Return the [x, y] coordinate for the center point of the cell that contains the specified text.  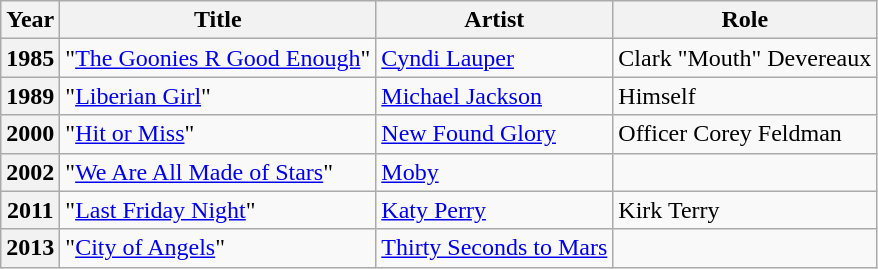
"Liberian Girl" [218, 96]
"We Are All Made of Stars" [218, 172]
Kirk Terry [745, 210]
2000 [30, 134]
Officer Corey Feldman [745, 134]
Title [218, 20]
2011 [30, 210]
Moby [494, 172]
"The Goonies R Good Enough" [218, 58]
Cyndi Lauper [494, 58]
Year [30, 20]
1985 [30, 58]
"Hit or Miss" [218, 134]
Himself [745, 96]
Katy Perry [494, 210]
2002 [30, 172]
Michael Jackson [494, 96]
2013 [30, 248]
Role [745, 20]
New Found Glory [494, 134]
1989 [30, 96]
"Last Friday Night" [218, 210]
Thirty Seconds to Mars [494, 248]
Clark "Mouth" Devereaux [745, 58]
"City of Angels" [218, 248]
Artist [494, 20]
